Provide the [x, y] coordinate of the cell's center where the given text is located.  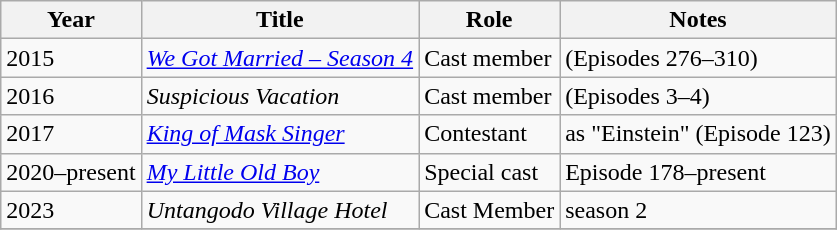
Special cast [490, 172]
2015 [71, 58]
Year [71, 20]
We Got Married – Season 4 [280, 58]
season 2 [698, 210]
2017 [71, 134]
Notes [698, 20]
Role [490, 20]
My Little Old Boy [280, 172]
Cast Member [490, 210]
(Episodes 3–4) [698, 96]
2016 [71, 96]
Contestant [490, 134]
as "Einstein" (Episode 123) [698, 134]
2023 [71, 210]
Episode 178–present [698, 172]
King of Mask Singer [280, 134]
Title [280, 20]
2020–present [71, 172]
(Episodes 276–310) [698, 58]
Suspicious Vacation [280, 96]
Untangodo Village Hotel [280, 210]
